Detect which cell encompasses the target text, then output its (x, y) center coordinate. 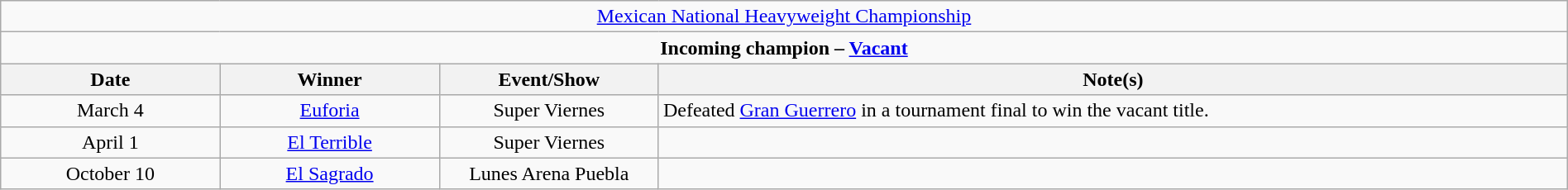
Incoming champion – Vacant (784, 48)
El Sagrado (329, 173)
Defeated Gran Guerrero in a tournament final to win the vacant title. (1113, 111)
Note(s) (1113, 79)
Event/Show (549, 79)
April 1 (111, 142)
Euforia (329, 111)
Date (111, 79)
Lunes Arena Puebla (549, 173)
March 4 (111, 111)
October 10 (111, 173)
Mexican National Heavyweight Championship (784, 17)
Winner (329, 79)
El Terrible (329, 142)
